Search for the cell housing the specified text and yield its [x, y] center coordinate. 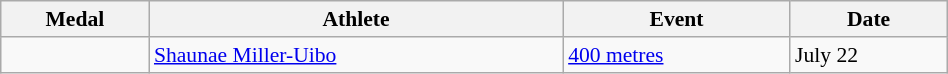
Medal [75, 19]
July 22 [868, 55]
Athlete [356, 19]
Date [868, 19]
Shaunae Miller-Uibo [356, 55]
Event [676, 19]
400 metres [676, 55]
